Scan for the cell matching the given text and deliver its [X, Y] coordinate at center. 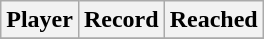
Player [40, 20]
Reached [214, 20]
Record [121, 20]
